Capture the cell that displays the provided text and extract its (x, y) central coordinate. 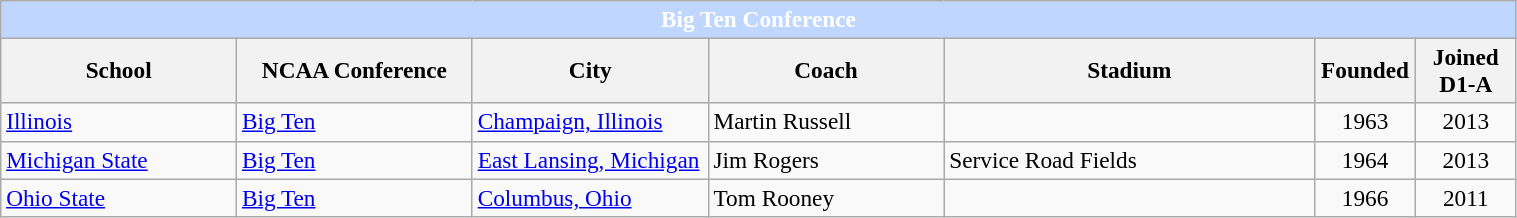
1966 (1366, 197)
East Lansing, Michigan (590, 160)
Columbus, Ohio (590, 197)
NCAA Conference (355, 70)
Illinois (119, 122)
Jim Rogers (826, 160)
1964 (1366, 160)
Michigan State (119, 160)
Service Road Fields (1130, 160)
Joined D1-A (1466, 70)
Founded (1366, 70)
City (590, 70)
1963 (1366, 122)
Tom Rooney (826, 197)
Ohio State (119, 197)
Martin Russell (826, 122)
Coach (826, 70)
School (119, 70)
Champaign, Illinois (590, 122)
Stadium (1130, 70)
2011 (1466, 197)
Big Ten Conference (758, 19)
